From the cell containing the given text, extract its center point as [x, y] coordinate. 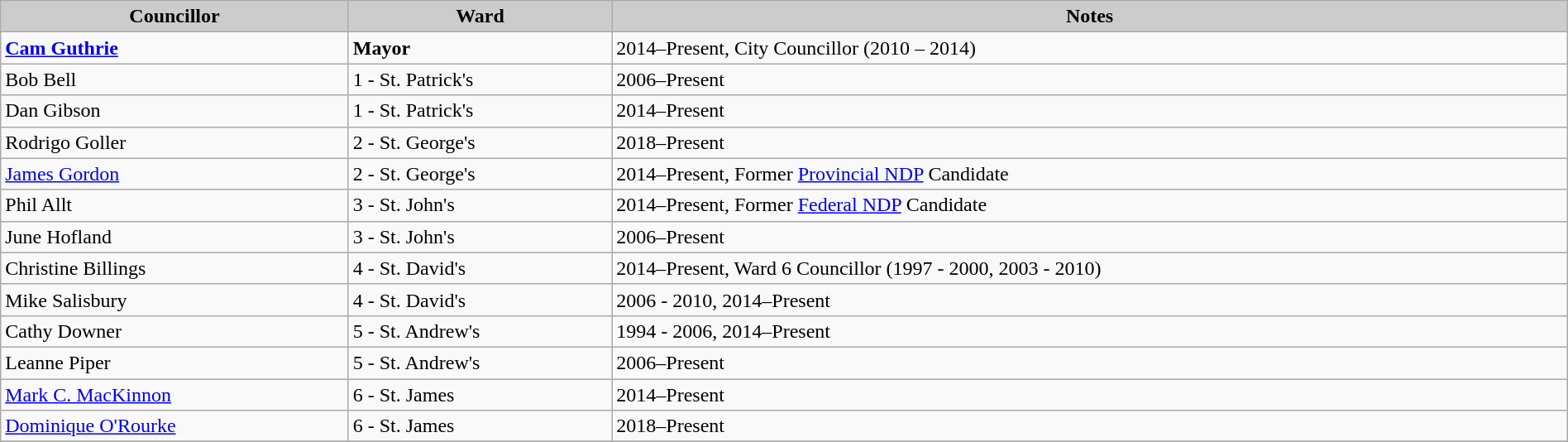
Cam Guthrie [174, 48]
2014–Present, Former Provincial NDP Candidate [1090, 174]
Mike Salisbury [174, 300]
Leanne Piper [174, 363]
Cathy Downer [174, 331]
2014–Present, Former Federal NDP Candidate [1090, 205]
June Hofland [174, 237]
Rodrigo Goller [174, 142]
Bob Bell [174, 79]
Notes [1090, 17]
Dominique O'Rourke [174, 426]
2006 - 2010, 2014–Present [1090, 300]
Mark C. MacKinnon [174, 395]
Dan Gibson [174, 111]
Phil Allt [174, 205]
Mayor [480, 48]
1994 - 2006, 2014–Present [1090, 331]
James Gordon [174, 174]
Councillor [174, 17]
Christine Billings [174, 268]
2014–Present, Ward 6 Councillor (1997 - 2000, 2003 - 2010) [1090, 268]
Ward [480, 17]
2014–Present, City Councillor (2010 – 2014) [1090, 48]
